For the text-containing cell, return its midpoint in [X, Y] coordinate format. 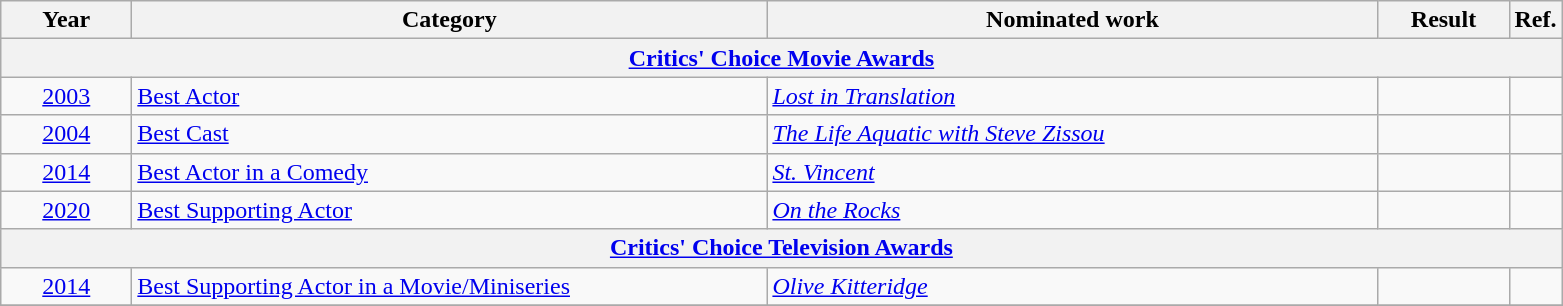
2020 [66, 210]
Best Actor in a Comedy [450, 172]
Category [450, 20]
Year [66, 20]
Best Actor [450, 96]
Nominated work [1072, 20]
St. Vincent [1072, 172]
Olive Kitteridge [1072, 286]
Lost in Translation [1072, 96]
Best Supporting Actor [450, 210]
Ref. [1536, 20]
2004 [66, 134]
Result [1444, 20]
The Life Aquatic with Steve Zissou [1072, 134]
Critics' Choice Movie Awards [782, 58]
Best Cast [450, 134]
Critics' Choice Television Awards [782, 248]
2003 [66, 96]
Best Supporting Actor in a Movie/Miniseries [450, 286]
On the Rocks [1072, 210]
